Find where the given text appears and provide that cell's center as [x, y] coordinate. 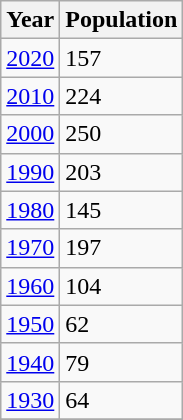
1930 [30, 400]
2020 [30, 58]
Year [30, 20]
1990 [30, 172]
64 [122, 400]
197 [122, 248]
250 [122, 134]
79 [122, 362]
224 [122, 96]
1960 [30, 286]
157 [122, 58]
1980 [30, 210]
2000 [30, 134]
Population [122, 20]
1950 [30, 324]
203 [122, 172]
104 [122, 286]
1970 [30, 248]
2010 [30, 96]
62 [122, 324]
1940 [30, 362]
145 [122, 210]
